Locate the cell with the specified text and output its (X, Y) center coordinate. 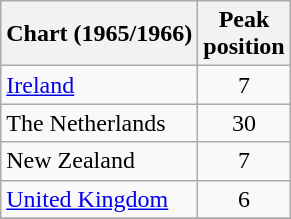
United Kingdom (100, 199)
Chart (1965/1966) (100, 34)
Peakposition (244, 34)
The Netherlands (100, 123)
New Zealand (100, 161)
Ireland (100, 85)
30 (244, 123)
6 (244, 199)
